Search for the cell housing the specified text and yield its [x, y] center coordinate. 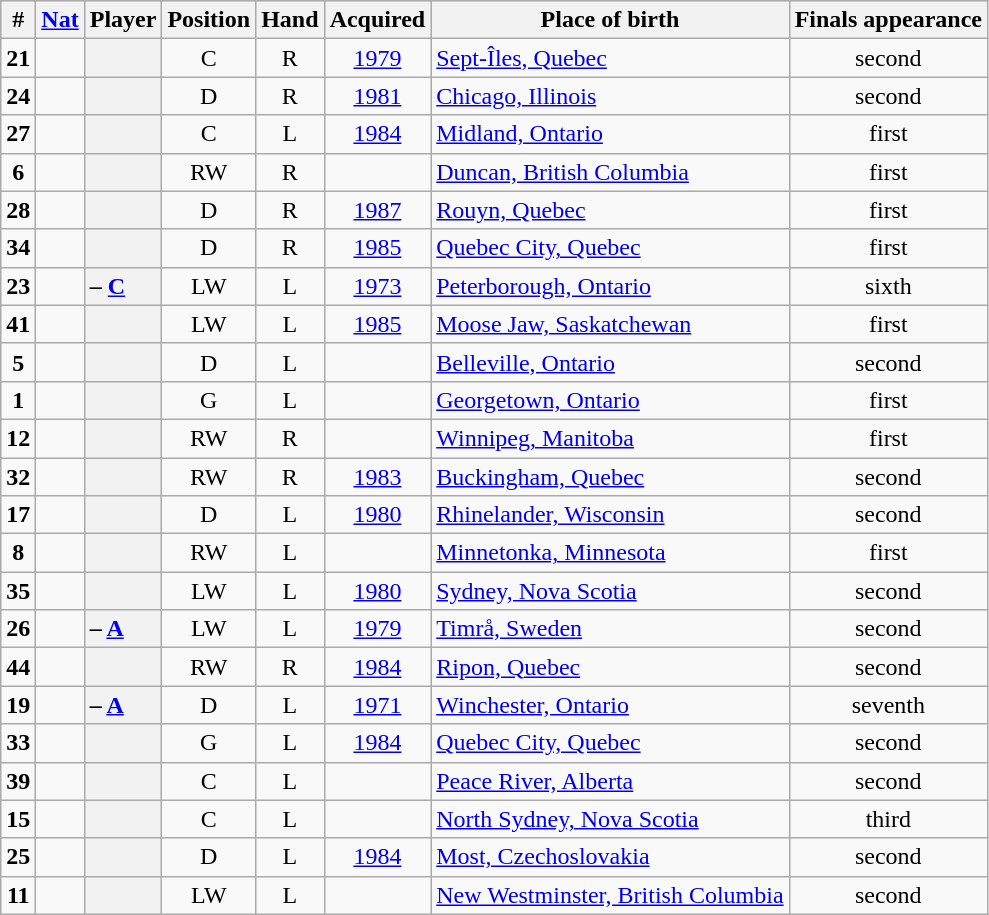
– C [123, 286]
Place of birth [610, 20]
North Sydney, Nova Scotia [610, 819]
1971 [378, 705]
sixth [888, 286]
Chicago, Illinois [610, 96]
Peterborough, Ontario [610, 286]
1 [18, 400]
11 [18, 895]
Position [209, 20]
Peace River, Alberta [610, 781]
Ripon, Quebec [610, 667]
# [18, 20]
Rhinelander, Wisconsin [610, 515]
21 [18, 58]
Midland, Ontario [610, 134]
24 [18, 96]
Duncan, British Columbia [610, 172]
Sept-Îles, Quebec [610, 58]
Belleville, Ontario [610, 362]
Nat [60, 20]
44 [18, 667]
39 [18, 781]
Hand [290, 20]
Finals appearance [888, 20]
34 [18, 248]
Player [123, 20]
26 [18, 629]
1981 [378, 96]
23 [18, 286]
Most, Czechoslovakia [610, 857]
19 [18, 705]
17 [18, 515]
1987 [378, 210]
27 [18, 134]
third [888, 819]
Georgetown, Ontario [610, 400]
33 [18, 743]
1973 [378, 286]
28 [18, 210]
Winchester, Ontario [610, 705]
Winnipeg, Manitoba [610, 438]
Moose Jaw, Saskatchewan [610, 324]
Sydney, Nova Scotia [610, 591]
12 [18, 438]
Minnetonka, Minnesota [610, 553]
1983 [378, 477]
Buckingham, Quebec [610, 477]
5 [18, 362]
Rouyn, Quebec [610, 210]
Acquired [378, 20]
8 [18, 553]
32 [18, 477]
25 [18, 857]
35 [18, 591]
New Westminster, British Columbia [610, 895]
41 [18, 324]
seventh [888, 705]
Timrå, Sweden [610, 629]
15 [18, 819]
6 [18, 172]
